Locate the cell with the specified text and output its (X, Y) center coordinate. 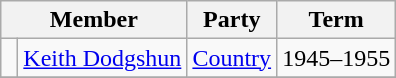
Keith Dodgshun (102, 58)
1945–1955 (336, 58)
Term (336, 20)
Member (94, 20)
Country (232, 58)
Party (232, 20)
